Provide the [X, Y] coordinate of the cell's center where the given text is located.  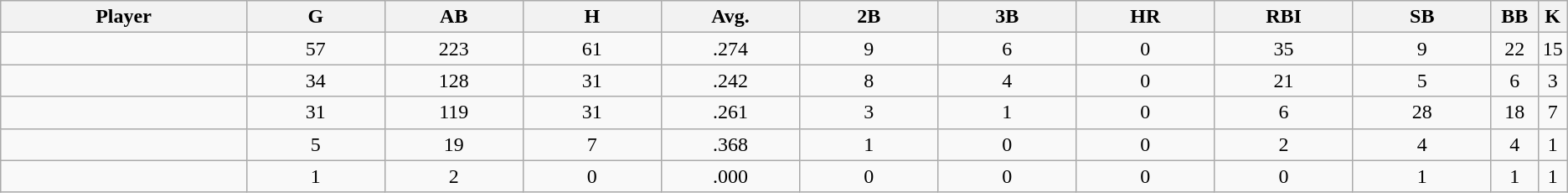
57 [315, 49]
15 [1553, 49]
2B [869, 17]
.274 [730, 49]
61 [591, 49]
BB [1514, 17]
22 [1514, 49]
18 [1514, 112]
HR [1146, 17]
SB [1422, 17]
Player [124, 17]
.242 [730, 81]
.000 [730, 176]
H [591, 17]
35 [1283, 49]
21 [1283, 81]
RBI [1283, 17]
128 [454, 81]
28 [1422, 112]
19 [454, 144]
G [315, 17]
Avg. [730, 17]
K [1553, 17]
.261 [730, 112]
119 [454, 112]
8 [869, 81]
.368 [730, 144]
AB [454, 17]
223 [454, 49]
34 [315, 81]
3B [1007, 17]
